Output the (x, y) coordinate of the center of the cell containing the given text.  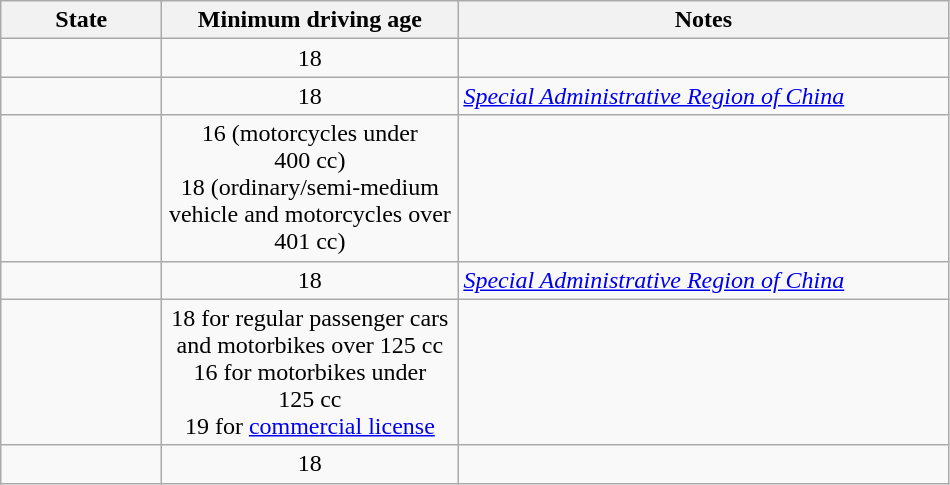
Notes (704, 20)
16 (motorcycles under 400 cc)18 (ordinary/semi-medium vehicle and motorcycles over 401 cc) (310, 188)
Minimum driving age (310, 20)
State (82, 20)
18 for regular passenger cars and motorbikes over 125 cc16 for motorbikes under 125 cc19 for commercial license (310, 372)
